Identify which cell holds the provided text, then report its (X, Y) central coordinate. 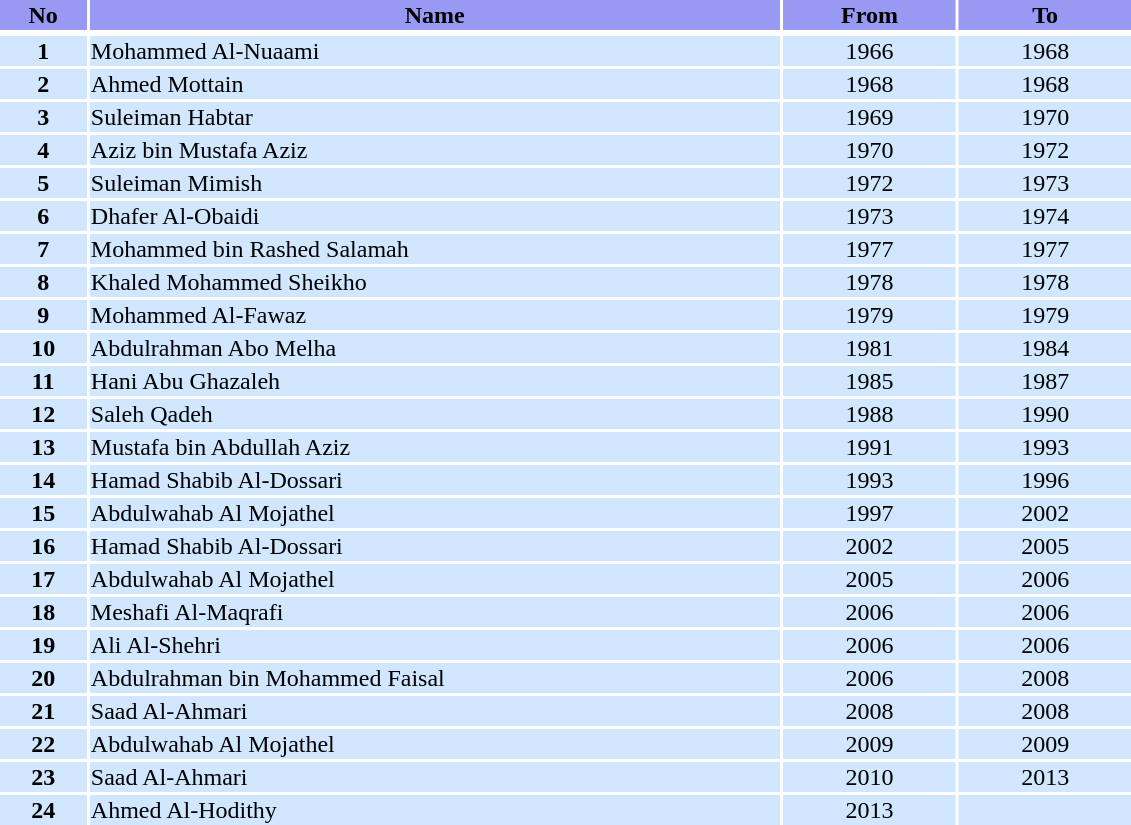
8 (43, 282)
3 (43, 117)
1966 (870, 51)
1969 (870, 117)
17 (43, 579)
Mohammed bin Rashed Salamah (434, 249)
2009 (870, 744)
1988 (870, 414)
Mohammed Al-Nuaami (434, 51)
2008 (870, 711)
2 (43, 84)
15 (43, 513)
2013 (870, 810)
Suleiman Mimish (434, 183)
18 (43, 612)
1981 (870, 348)
7 (43, 249)
Mohammed Al-Fawaz (434, 315)
Khaled Mohammed Sheikho (434, 282)
11 (43, 381)
1997 (870, 513)
1972 (870, 183)
Ahmed Mottain (434, 84)
Abdulrahman bin Mohammed Faisal (434, 678)
1985 (870, 381)
6 (43, 216)
5 (43, 183)
Name (434, 15)
10 (43, 348)
20 (43, 678)
Abdulrahman Abo Melha (434, 348)
1968 (870, 84)
23 (43, 777)
Aziz bin Mustafa Aziz (434, 150)
1970 (870, 150)
24 (43, 810)
22 (43, 744)
Ali Al-Shehri (434, 645)
No (43, 15)
Suleiman Habtar (434, 117)
14 (43, 480)
Mustafa bin Abdullah Aziz (434, 447)
21 (43, 711)
2010 (870, 777)
Dhafer Al-Obaidi (434, 216)
Meshafi Al-Maqrafi (434, 612)
1977 (870, 249)
19 (43, 645)
12 (43, 414)
1993 (870, 480)
Hani Abu Ghazaleh (434, 381)
4 (43, 150)
1 (43, 51)
13 (43, 447)
2002 (870, 546)
16 (43, 546)
1991 (870, 447)
1978 (870, 282)
9 (43, 315)
1979 (870, 315)
Saleh Qadeh (434, 414)
From (870, 15)
Ahmed Al-Hodithy (434, 810)
2005 (870, 579)
1973 (870, 216)
